Identify which cell holds the provided text, then report its [x, y] central coordinate. 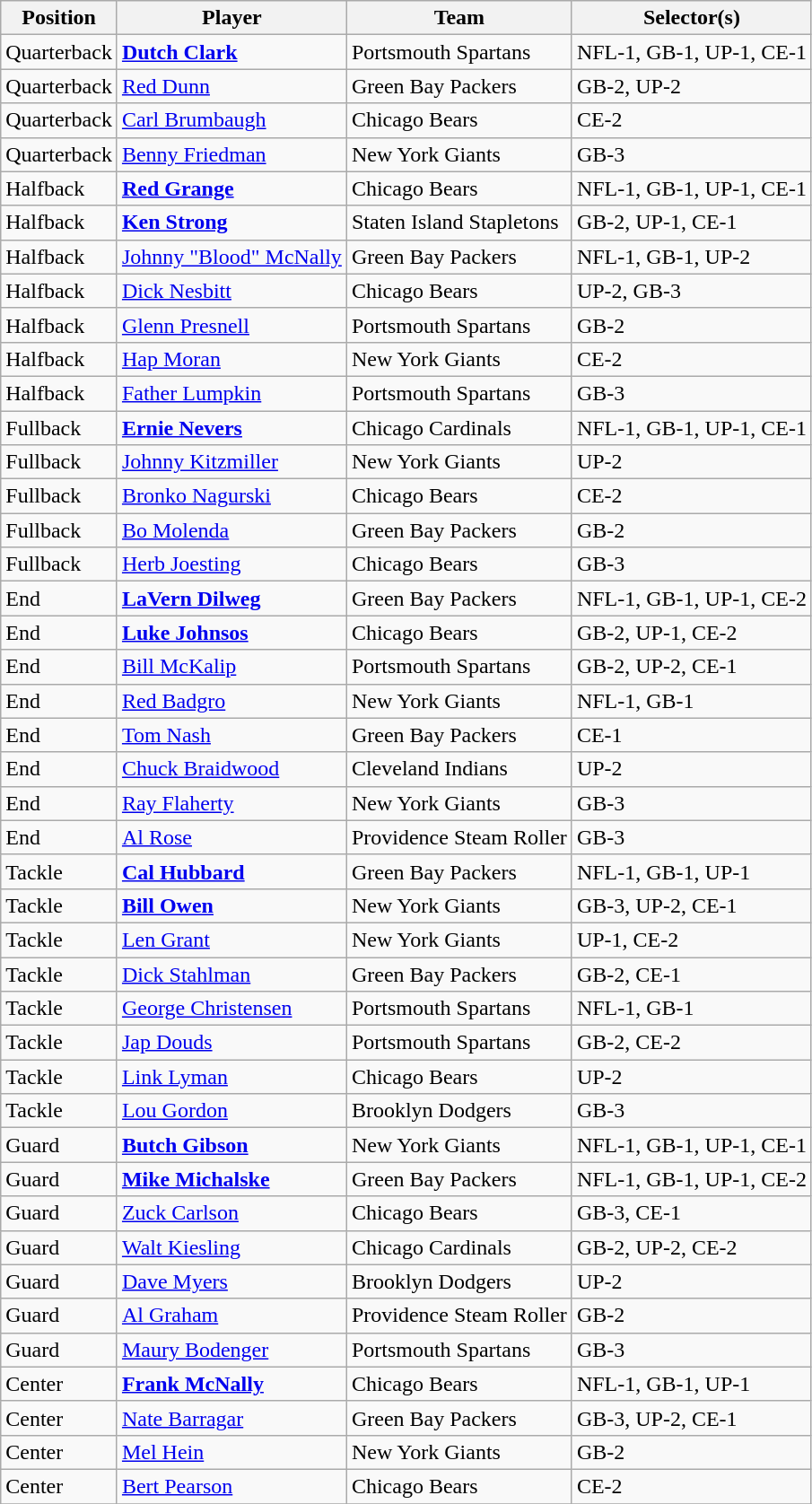
Cal Hubbard [231, 871]
Herb Joesting [231, 564]
Mel Hein [231, 1452]
Glenn Presnell [231, 325]
GB-2, UP-2 [691, 86]
Dutch Clark [231, 52]
Red Badgro [231, 701]
Ray Flaherty [231, 803]
Link Lyman [231, 1077]
GB-2, UP-1, CE-1 [691, 223]
Ken Strong [231, 223]
Dick Stahlman [231, 974]
Nate Barragar [231, 1418]
GB-2, UP-1, CE-2 [691, 633]
Staten Island Stapletons [459, 223]
Player [231, 18]
Walt Kiesling [231, 1247]
GB-2, UP-2, CE-1 [691, 667]
Al Graham [231, 1316]
Chuck Braidwood [231, 769]
Team [459, 18]
Johnny "Blood" McNally [231, 257]
Selector(s) [691, 18]
CE-1 [691, 735]
GB-2, UP-2, CE-2 [691, 1247]
Frank McNally [231, 1384]
Red Dunn [231, 86]
Dave Myers [231, 1281]
Maury Bodenger [231, 1350]
Mike Michalske [231, 1179]
Bert Pearson [231, 1486]
Butch Gibson [231, 1145]
Red Grange [231, 188]
Tom Nash [231, 735]
Lou Gordon [231, 1111]
Cleveland Indians [459, 769]
Len Grant [231, 940]
Benny Friedman [231, 154]
Johnny Kitzmiller [231, 462]
Bill McKalip [231, 667]
GB-2, CE-1 [691, 974]
Dick Nesbitt [231, 291]
UP-1, CE-2 [691, 940]
Zuck Carlson [231, 1213]
Ernie Nevers [231, 428]
Hap Moran [231, 359]
Bill Owen [231, 905]
GB-3, CE-1 [691, 1213]
Carl Brumbaugh [231, 120]
George Christensen [231, 1009]
Father Lumpkin [231, 393]
Position [59, 18]
Bo Molenda [231, 530]
Al Rose [231, 837]
GB-2, CE-2 [691, 1043]
Bronko Nagurski [231, 496]
Luke Johnsos [231, 633]
UP-2, GB-3 [691, 291]
Jap Douds [231, 1043]
NFL-1, GB-1, UP-2 [691, 257]
LaVern Dilweg [231, 599]
